Detect which cell encompasses the target text, then output its [x, y] center coordinate. 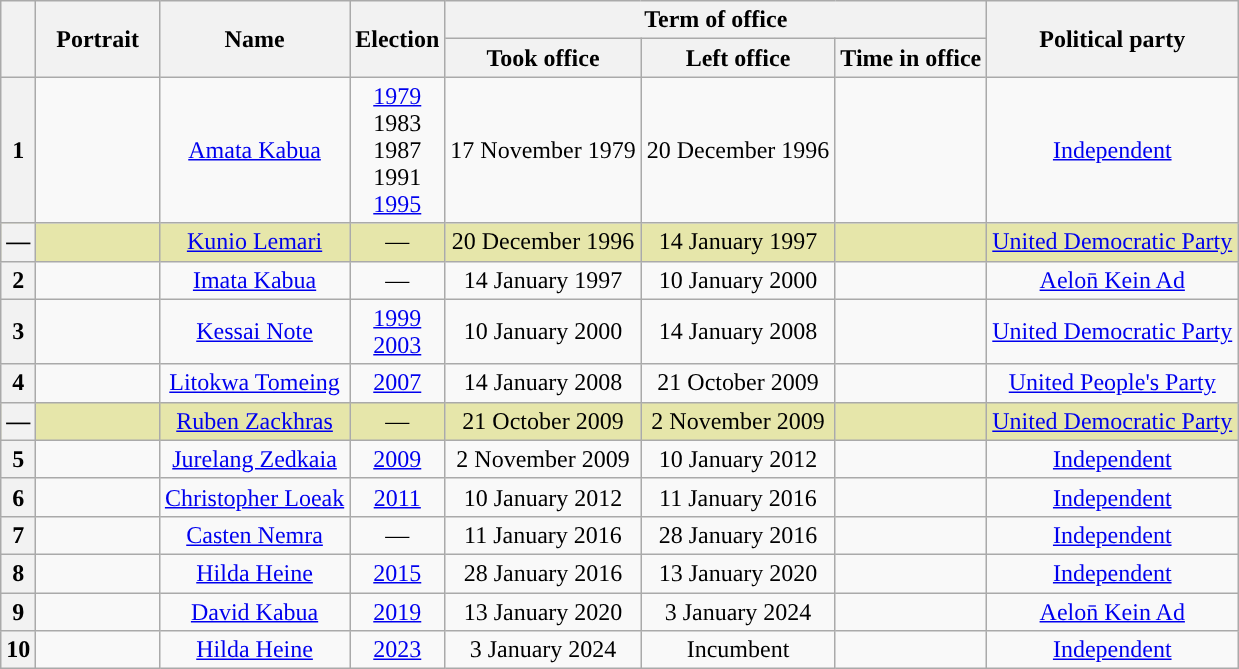
2 [18, 280]
Took office [543, 58]
Kessai Note [254, 332]
Portrait [98, 39]
Ruben Zackhras [254, 421]
17 November 1979 [543, 150]
Casten Nemra [254, 535]
Election [398, 39]
2023 [398, 650]
9 [18, 611]
2007 [398, 383]
Term of office [716, 20]
Left office [738, 58]
Kunio Lemari [254, 242]
6 [18, 497]
Imata Kabua [254, 280]
David Kabua [254, 611]
1 [18, 150]
2019 [398, 611]
Amata Kabua [254, 150]
8 [18, 573]
2011 [398, 497]
19992003 [398, 332]
5 [18, 459]
10 [18, 650]
Christopher Loeak [254, 497]
Name [254, 39]
2015 [398, 573]
Political party [1112, 39]
Litokwa Tomeing [254, 383]
19791983198719911995 [398, 150]
Incumbent [738, 650]
7 [18, 535]
Jurelang Zedkaia [254, 459]
4 [18, 383]
Time in office [911, 58]
United People's Party [1112, 383]
3 [18, 332]
2009 [398, 459]
